Search for the cell housing the specified text and yield its [x, y] center coordinate. 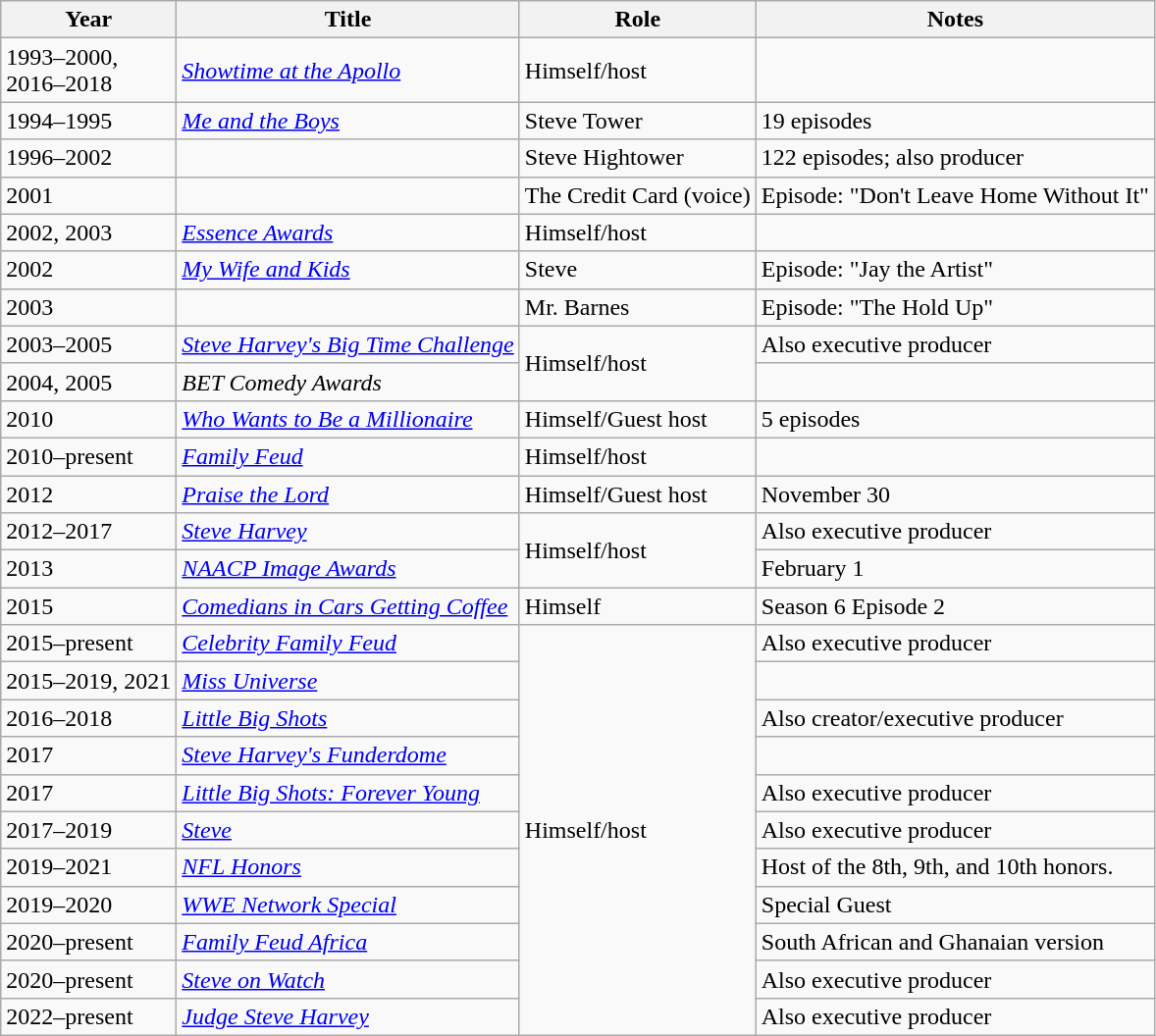
1996–2002 [88, 158]
122 episodes; also producer [955, 158]
1993–2000, 2016–2018 [88, 71]
NAACP Image Awards [347, 569]
Steve on Watch [347, 979]
Steve Hightower [638, 158]
February 1 [955, 569]
Miss Universe [347, 681]
Special Guest [955, 905]
2017–2019 [88, 830]
Family Feud Africa [347, 942]
19 episodes [955, 121]
Little Big Shots [347, 718]
2003 [88, 307]
Episode: "Don't Leave Home Without It" [955, 195]
Episode: "Jay the Artist" [955, 270]
The Credit Card (voice) [638, 195]
2015–2019, 2021 [88, 681]
Comedians in Cars Getting Coffee [347, 606]
Season 6 Episode 2 [955, 606]
Also creator/executive producer [955, 718]
Himself [638, 606]
Judge Steve Harvey [347, 1016]
Essence Awards [347, 233]
2019–2020 [88, 905]
2001 [88, 195]
Showtime at the Apollo [347, 71]
Mr. Barnes [638, 307]
Family Feud [347, 456]
2016–2018 [88, 718]
Year [88, 20]
2013 [88, 569]
My Wife and Kids [347, 270]
Steve Tower [638, 121]
November 30 [955, 493]
2012–2017 [88, 532]
Role [638, 20]
2004, 2005 [88, 382]
5 episodes [955, 419]
BET Comedy Awards [347, 382]
2003–2005 [88, 344]
Me and the Boys [347, 121]
2015–present [88, 644]
Steve Harvey's Funderdome [347, 755]
2019–2021 [88, 867]
South African and Ghanaian version [955, 942]
Title [347, 20]
Notes [955, 20]
2002 [88, 270]
2002, 2003 [88, 233]
Host of the 8th, 9th, and 10th honors. [955, 867]
NFL Honors [347, 867]
2010–present [88, 456]
Episode: "The Hold Up" [955, 307]
Who Wants to Be a Millionaire [347, 419]
2022–present [88, 1016]
Celebrity Family Feud [347, 644]
2010 [88, 419]
WWE Network Special [347, 905]
Little Big Shots: Forever Young [347, 793]
2012 [88, 493]
1994–1995 [88, 121]
Praise the Lord [347, 493]
2015 [88, 606]
Steve Harvey's Big Time Challenge [347, 344]
Steve Harvey [347, 532]
